Return the (X, Y) coordinate for the center point of the cell that contains the specified text.  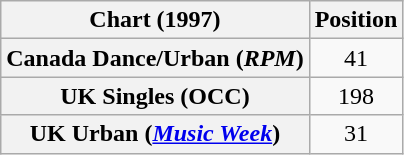
41 (356, 58)
UK Urban (Music Week) (155, 134)
198 (356, 96)
UK Singles (OCC) (155, 96)
Chart (1997) (155, 20)
Position (356, 20)
31 (356, 134)
Canada Dance/Urban (RPM) (155, 58)
